Identify which cell holds the provided text, then report its (X, Y) central coordinate. 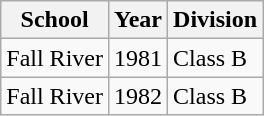
1981 (138, 58)
Division (216, 20)
1982 (138, 96)
School (55, 20)
Year (138, 20)
